Pinpoint the cell where the given text exists, returning its [X, Y] midpoint coordinate. 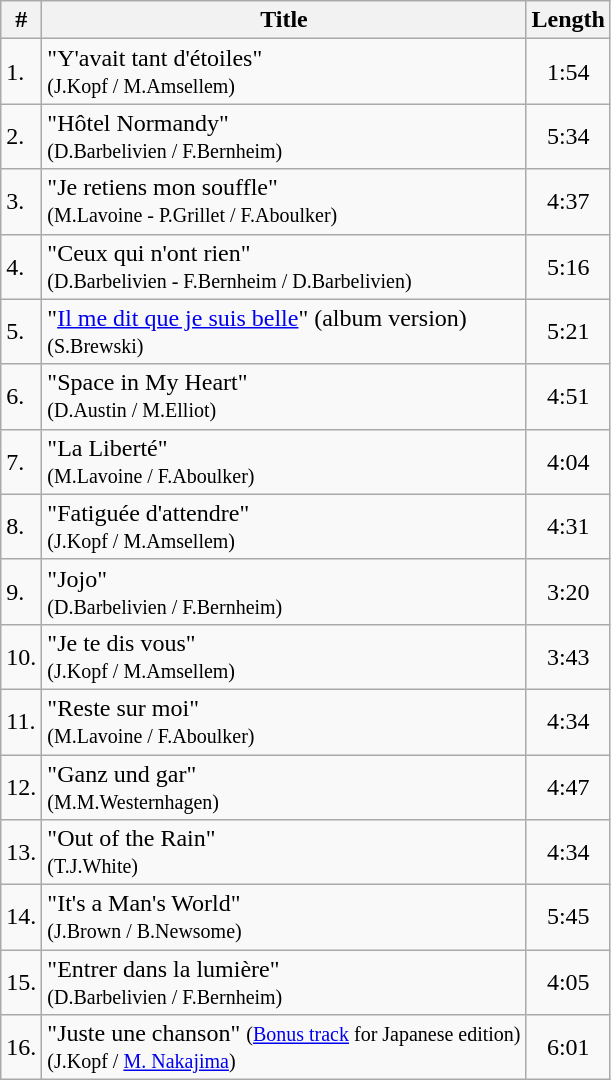
"Fatiguée d'attendre" (J.Kopf / M.Amsellem) [284, 526]
9. [22, 592]
Title [284, 20]
"La Liberté" (M.Lavoine / F.Aboulker) [284, 462]
1. [22, 72]
11. [22, 722]
4:51 [568, 396]
12. [22, 786]
"Ganz und gar" (M.M.Westernhagen) [284, 786]
"Reste sur moi" (M.Lavoine / F.Aboulker) [284, 722]
"Space in My Heart" (D.Austin / M.Elliot) [284, 396]
"Il me dit que je suis belle" (album version) (S.Brewski) [284, 332]
"It's a Man's World" (J.Brown / B.Newsome) [284, 918]
# [22, 20]
5:45 [568, 918]
"Entrer dans la lumière" (D.Barbelivien / F.Bernheim) [284, 982]
4:31 [568, 526]
8. [22, 526]
"Y'avait tant d'étoiles" (J.Kopf / M.Amsellem) [284, 72]
5:21 [568, 332]
16. [22, 1048]
"Je te dis vous" (J.Kopf / M.Amsellem) [284, 656]
3. [22, 202]
10. [22, 656]
4:37 [568, 202]
5:16 [568, 266]
2. [22, 136]
7. [22, 462]
1:54 [568, 72]
Length [568, 20]
3:20 [568, 592]
15. [22, 982]
13. [22, 852]
6. [22, 396]
4:05 [568, 982]
14. [22, 918]
"Ceux qui n'ont rien" (D.Barbelivien - F.Bernheim / D.Barbelivien) [284, 266]
6:01 [568, 1048]
"Je retiens mon souffle" (M.Lavoine - P.Grillet / F.Aboulker) [284, 202]
4:04 [568, 462]
"Juste une chanson" (Bonus track for Japanese edition)(J.Kopf / M. Nakajima) [284, 1048]
5. [22, 332]
4:47 [568, 786]
"Out of the Rain" (T.J.White) [284, 852]
"Jojo" (D.Barbelivien / F.Bernheim) [284, 592]
4. [22, 266]
5:34 [568, 136]
"Hôtel Normandy" (D.Barbelivien / F.Bernheim) [284, 136]
3:43 [568, 656]
